Extract the (x, y) coordinate from the center of the cell holding the provided text.  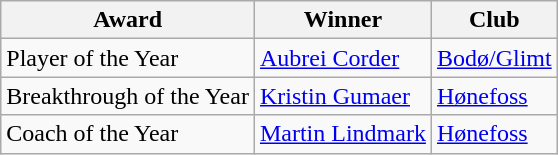
Coach of the Year (128, 134)
Winner (342, 20)
Award (128, 20)
Breakthrough of the Year (128, 96)
Player of the Year (128, 58)
Kristin Gumaer (342, 96)
Bodø/Glimt (494, 58)
Aubrei Corder (342, 58)
Club (494, 20)
Martin Lindmark (342, 134)
